Search for the cell housing the specified text and yield its [X, Y] center coordinate. 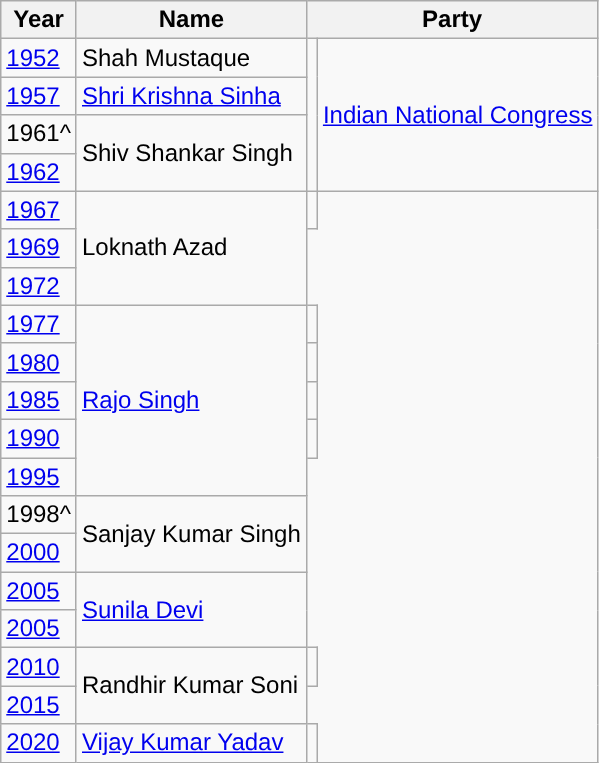
Shiv Shankar Singh [191, 153]
1980 [39, 362]
Name [191, 20]
Rajo Singh [191, 400]
2020 [39, 743]
1977 [39, 324]
1990 [39, 438]
1969 [39, 248]
Loknath Azad [191, 248]
1952 [39, 58]
1985 [39, 400]
1972 [39, 286]
Party [452, 20]
Indian National Congress [458, 115]
2015 [39, 705]
Vijay Kumar Yadav [191, 743]
2010 [39, 667]
Randhir Kumar Soni [191, 686]
Shri Krishna Sinha [191, 96]
1961^ [39, 134]
Year [39, 20]
1957 [39, 96]
2000 [39, 553]
1967 [39, 210]
1998^ [39, 515]
1962 [39, 172]
Shah Mustaque [191, 58]
Sanjay Kumar Singh [191, 534]
1995 [39, 477]
Sunila Devi [191, 610]
